Find where the given text appears and provide that cell's center as (X, Y) coordinate. 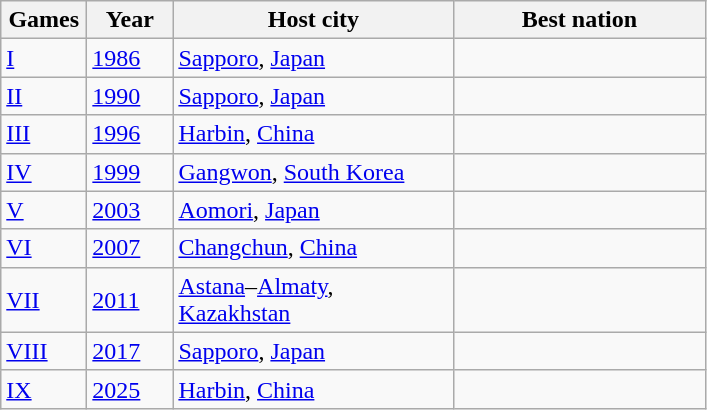
2003 (130, 210)
Changchun, China (314, 248)
Best nation (580, 20)
Host city (314, 20)
IX (44, 389)
I (44, 58)
1996 (130, 134)
VI (44, 248)
VIII (44, 351)
2017 (130, 351)
2007 (130, 248)
Astana–Almaty, Kazakhstan (314, 300)
IV (44, 172)
Year (130, 20)
V (44, 210)
III (44, 134)
2025 (130, 389)
1990 (130, 96)
2011 (130, 300)
Aomori, Japan (314, 210)
Gangwon, South Korea (314, 172)
VII (44, 300)
1999 (130, 172)
II (44, 96)
1986 (130, 58)
Games (44, 20)
